For the text-containing cell, return its midpoint in [X, Y] coordinate format. 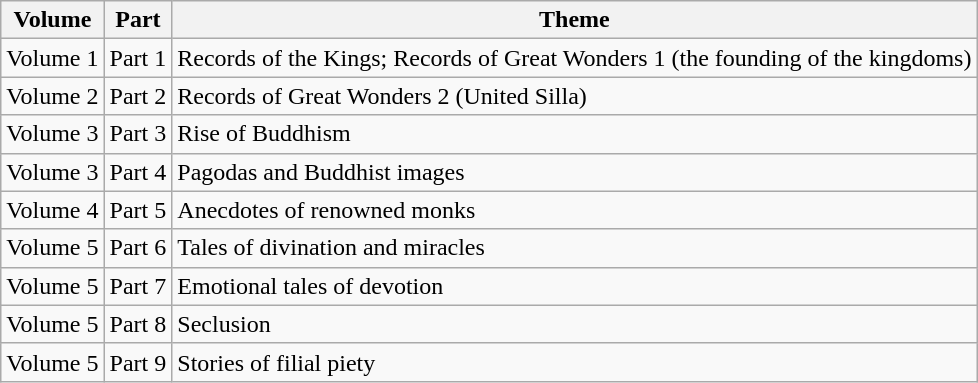
Volume 2 [52, 96]
Records of Great Wonders 2 (United Silla) [574, 96]
Part 3 [138, 134]
Records of the Kings; Records of Great Wonders 1 (the founding of the kingdoms) [574, 58]
Volume 4 [52, 210]
Tales of divination and miracles [574, 248]
Volume 1 [52, 58]
Theme [574, 20]
Emotional tales of devotion [574, 286]
Stories of filial piety [574, 362]
Part 9 [138, 362]
Part 5 [138, 210]
Pagodas and Buddhist images [574, 172]
Part [138, 20]
Part 4 [138, 172]
Seclusion [574, 324]
Anecdotes of renowned monks [574, 210]
Part 1 [138, 58]
Rise of Buddhism [574, 134]
Volume [52, 20]
Part 6 [138, 248]
Part 2 [138, 96]
Part 8 [138, 324]
Part 7 [138, 286]
